Detect which cell encompasses the target text, then output its [x, y] center coordinate. 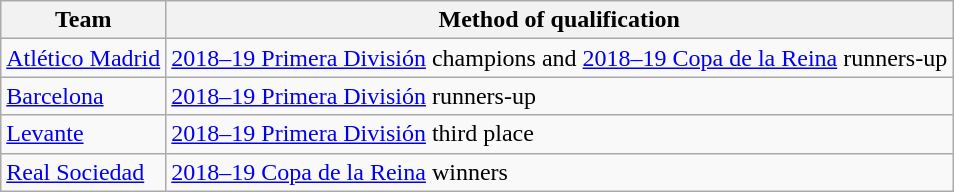
2018–19 Primera División champions and 2018–19 Copa de la Reina runners-up [560, 58]
Method of qualification [560, 20]
Atlético Madrid [84, 58]
Team [84, 20]
Real Sociedad [84, 172]
2018–19 Primera División runners-up [560, 96]
Barcelona [84, 96]
Levante [84, 134]
2018–19 Copa de la Reina winners [560, 172]
2018–19 Primera División third place [560, 134]
